Extract the [x, y] coordinate from the center of the cell holding the provided text.  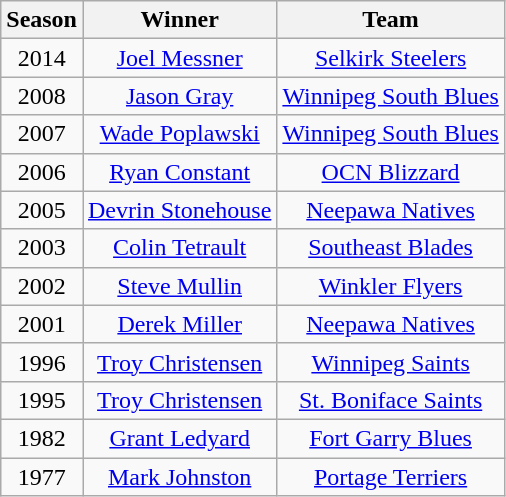
Team [390, 20]
1996 [42, 362]
2003 [42, 248]
Southeast Blades [390, 248]
2007 [42, 134]
1982 [42, 438]
2005 [42, 210]
Joel Messner [179, 58]
Portage Terriers [390, 477]
Winner [179, 20]
Mark Johnston [179, 477]
Colin Tetrault [179, 248]
1977 [42, 477]
Wade Poplawski [179, 134]
Steve Mullin [179, 286]
Derek Miller [179, 324]
2006 [42, 172]
Winkler Flyers [390, 286]
St. Boniface Saints [390, 400]
Winnipeg Saints [390, 362]
2008 [42, 96]
Jason Gray [179, 96]
Season [42, 20]
1995 [42, 400]
Ryan Constant [179, 172]
Fort Garry Blues [390, 438]
OCN Blizzard [390, 172]
Selkirk Steelers [390, 58]
2014 [42, 58]
Devrin Stonehouse [179, 210]
2002 [42, 286]
Grant Ledyard [179, 438]
2001 [42, 324]
